Identify which cell holds the provided text, then report its (x, y) central coordinate. 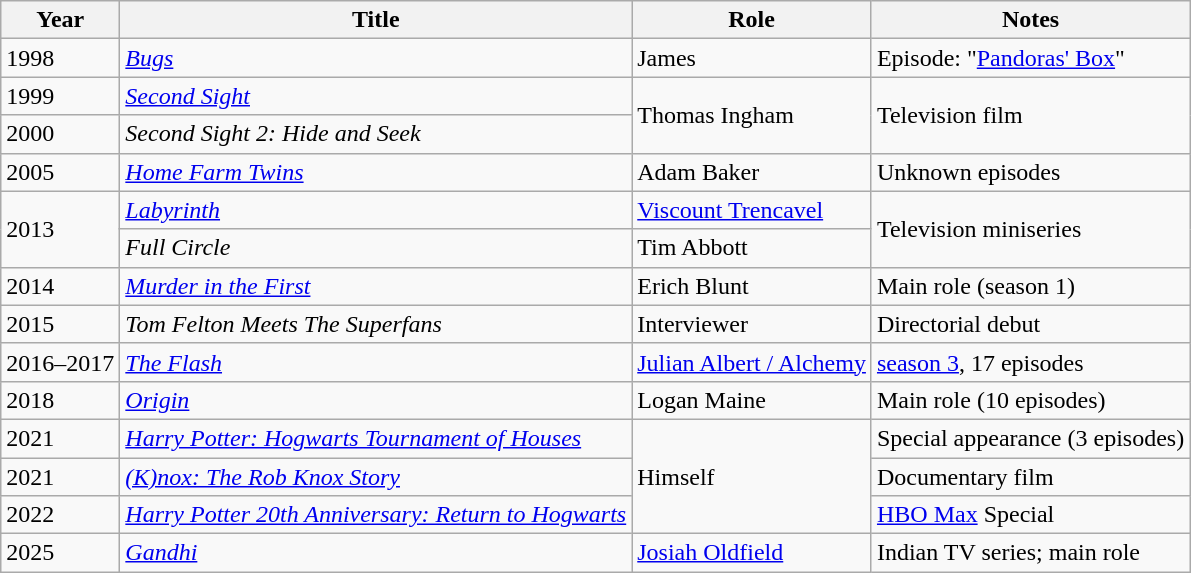
2000 (60, 134)
1998 (60, 58)
Directorial debut (1030, 324)
Title (376, 20)
Murder in the First (376, 286)
Second Sight 2: Hide and Seek (376, 134)
Unknown episodes (1030, 172)
Tim Abbott (752, 248)
(K)nox: The Rob Knox Story (376, 477)
2015 (60, 324)
Thomas Ingham (752, 115)
Role (752, 20)
2013 (60, 229)
Full Circle (376, 248)
Bugs (376, 58)
Documentary film (1030, 477)
Special appearance (3 episodes) (1030, 438)
Julian Albert / Alchemy (752, 362)
Tom Felton Meets The Superfans (376, 324)
Notes (1030, 20)
2005 (60, 172)
Main role (10 episodes) (1030, 400)
The Flash (376, 362)
Himself (752, 476)
Interviewer (752, 324)
HBO Max Special (1030, 515)
2022 (60, 515)
Year (60, 20)
Television miniseries (1030, 229)
James (752, 58)
Harry Potter 20th Anniversary: Return to Hogwarts (376, 515)
Episode: "Pandoras' Box" (1030, 58)
season 3, 17 episodes (1030, 362)
Indian TV series; main role (1030, 553)
Erich Blunt (752, 286)
Adam Baker (752, 172)
Viscount Trencavel (752, 210)
Labyrinth (376, 210)
2025 (60, 553)
Main role (season 1) (1030, 286)
Home Farm Twins (376, 172)
Origin (376, 400)
Gandhi (376, 553)
Second Sight (376, 96)
2014 (60, 286)
Harry Potter: Hogwarts Tournament of Houses (376, 438)
Television film (1030, 115)
2018 (60, 400)
Logan Maine (752, 400)
2016–2017 (60, 362)
Josiah Oldfield (752, 553)
1999 (60, 96)
